Determine the [x, y] coordinate at the center of the cell enclosing the given text.  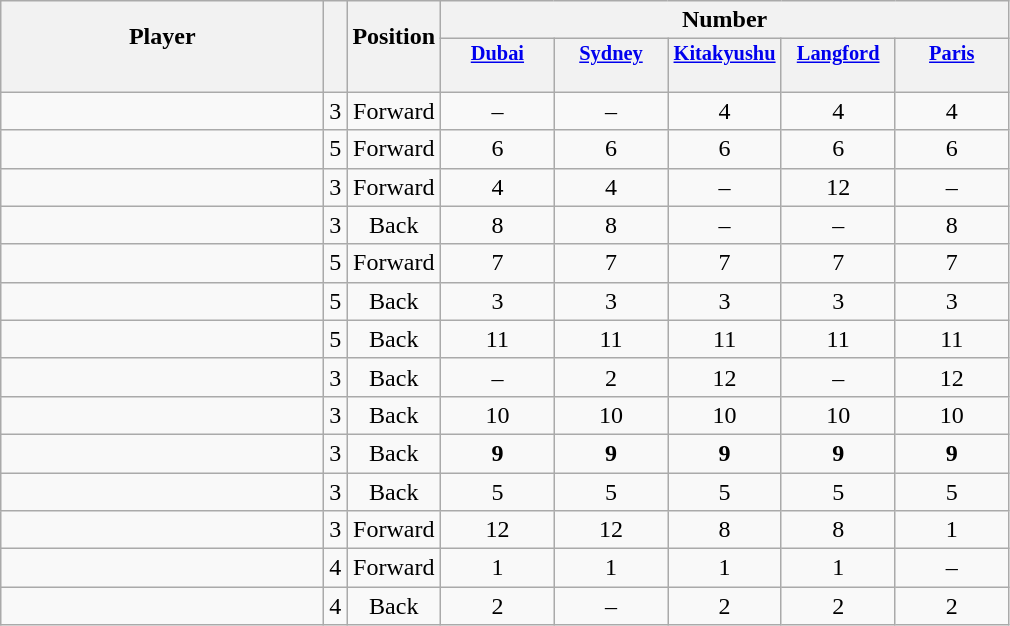
Position [394, 36]
Number [725, 20]
Langford [838, 54]
Paris [952, 54]
Kitakyushu [725, 54]
Player [162, 36]
Sydney [611, 54]
Dubai [498, 54]
